Scan for the cell matching the given text and deliver its [x, y] coordinate at center. 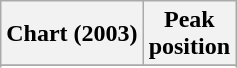
Chart (2003) [72, 34]
Peakposition [189, 34]
